Detect which cell encompasses the target text, then output its [X, Y] center coordinate. 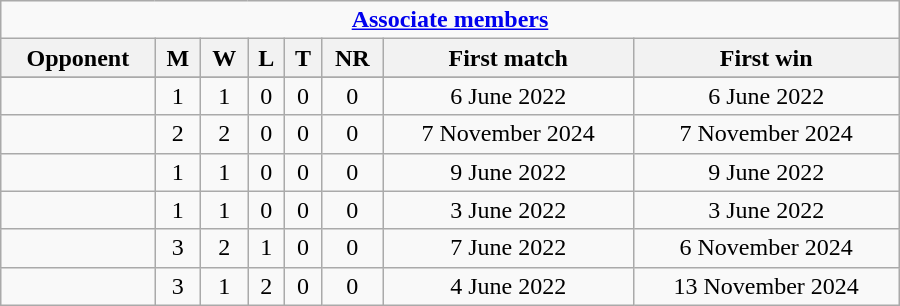
6 November 2024 [766, 248]
7 June 2022 [508, 248]
Associate members [450, 20]
13 November 2024 [766, 286]
Opponent [78, 58]
First match [508, 58]
T [304, 58]
W [224, 58]
4 June 2022 [508, 286]
First win [766, 58]
NR [352, 58]
M [178, 58]
L [266, 58]
